From the cell containing the given text, extract its center point as (X, Y) coordinate. 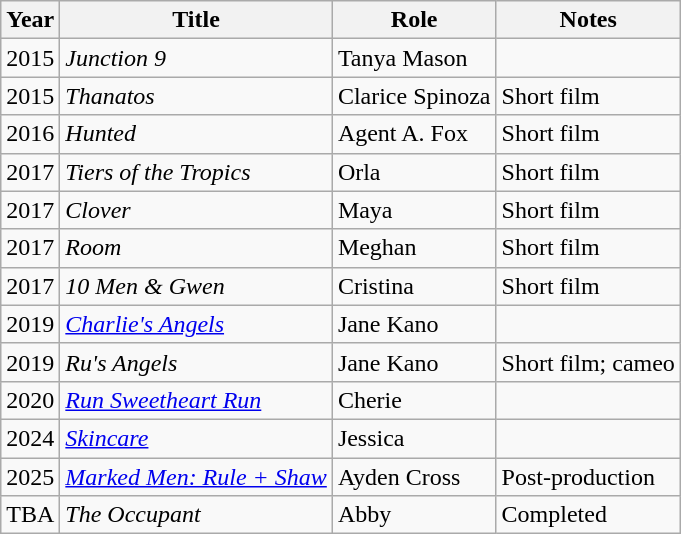
Post-production (588, 477)
Meghan (414, 248)
Room (196, 248)
Junction 9 (196, 58)
Notes (588, 20)
Abby (414, 515)
Maya (414, 210)
Clarice Spinoza (414, 96)
Agent A. Fox (414, 134)
Orla (414, 172)
The Occupant (196, 515)
Skincare (196, 438)
TBA (30, 515)
Ru's Angels (196, 362)
Cherie (414, 400)
Thanatos (196, 96)
Cristina (414, 286)
2025 (30, 477)
Hunted (196, 134)
2024 (30, 438)
Completed (588, 515)
Clover (196, 210)
2016 (30, 134)
Short film; cameo (588, 362)
Marked Men: Rule + Shaw (196, 477)
Role (414, 20)
Tanya Mason (414, 58)
10 Men & Gwen (196, 286)
2020 (30, 400)
Year (30, 20)
Run Sweetheart Run (196, 400)
Ayden Cross (414, 477)
Title (196, 20)
Charlie's Angels (196, 324)
Jessica (414, 438)
Tiers of the Tropics (196, 172)
